Output the (X, Y) coordinate of the center of the cell containing the given text.  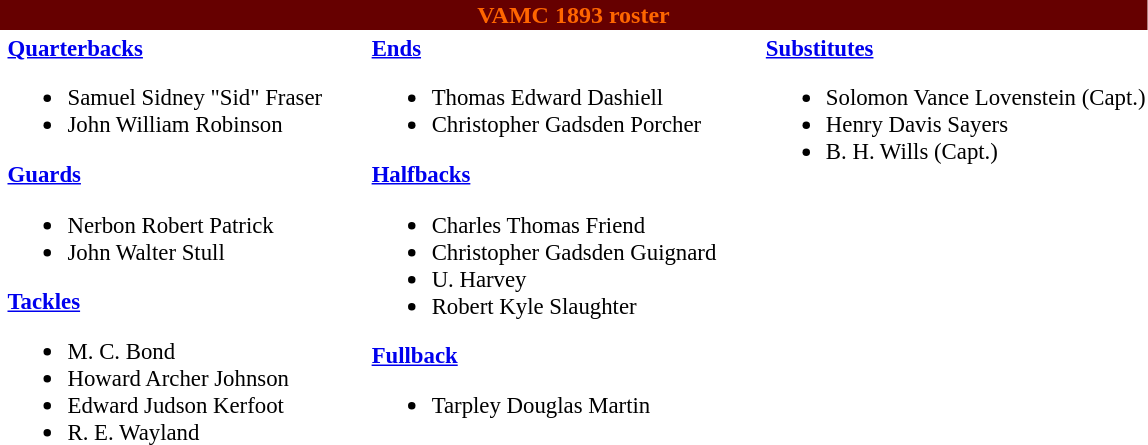
VAMC 1893 roster (574, 15)
